Search for the cell housing the specified text and yield its [x, y] center coordinate. 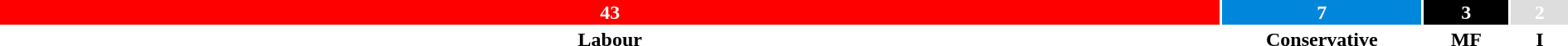
43 [611, 12]
3 [1467, 12]
7 [1322, 12]
2 [1540, 12]
